Search for the cell housing the specified text and yield its (X, Y) center coordinate. 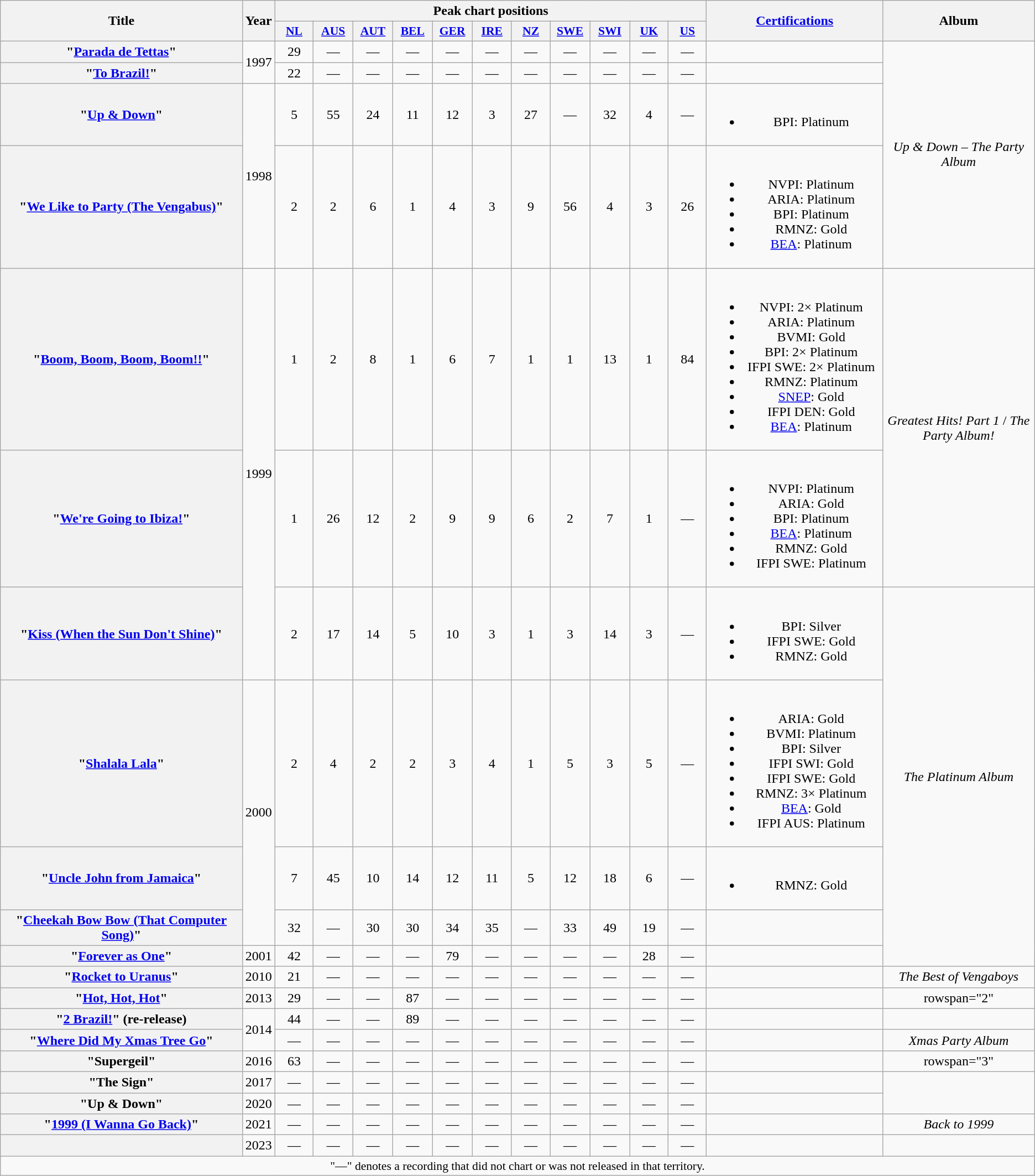
The Best of Vengaboys (959, 977)
ARIA: GoldBVMI: PlatinumBPI: SilverIFPI SWI: GoldIFPI SWE: GoldRMNZ: 3× PlatinumBEA: GoldIFPI AUS: Platinum (794, 763)
17 (333, 634)
"Where Did My Xmas Tree Go" (122, 1040)
"Supergeil" (122, 1061)
"Boom, Boom, Boom, Boom!!" (122, 360)
"2 Brazil!" (re-release) (122, 1019)
US (688, 32)
NVPI: 2× PlatinumARIA: PlatinumBVMI: GoldBPI: 2× PlatinumIFPI SWE: 2× PlatinumRMNZ: PlatinumSNEP: GoldIFPI DEN: GoldBEA: Platinum (794, 360)
87 (412, 998)
2001 (259, 956)
2016 (259, 1061)
AUS (333, 32)
"Rocket to Uranus" (122, 977)
2020 (259, 1104)
2017 (259, 1082)
2014 (259, 1029)
18 (609, 878)
24 (373, 115)
NL (294, 32)
"—" denotes a recording that did not chart or was not released in that territory. (517, 1166)
"We're Going to Ibiza!" (122, 519)
8 (373, 360)
Certifications (794, 21)
"Forever as One" (122, 956)
21 (294, 977)
Album (959, 21)
35 (492, 927)
19 (649, 927)
"The Sign" (122, 1082)
"Cheekah Bow Bow (That Computer Song)" (122, 927)
Year (259, 21)
27 (531, 115)
rowspan="3" (959, 1061)
BEL (412, 32)
1997 (259, 62)
UK (649, 32)
56 (570, 207)
2013 (259, 998)
RMNZ: Gold (794, 878)
Title (122, 21)
2023 (259, 1146)
45 (333, 878)
Greatest Hits! Part 1 / The Party Album! (959, 428)
42 (294, 956)
13 (609, 360)
NVPI: PlatinumARIA: PlatinumBPI: PlatinumRMNZ: GoldBEA: Platinum (794, 207)
"1999 (I Wanna Go Back)" (122, 1125)
"Uncle John from Jamaica" (122, 878)
63 (294, 1061)
1998 (259, 176)
79 (452, 956)
SWE (570, 32)
"Kiss (When the Sun Don't Shine)" (122, 634)
GER (452, 32)
34 (452, 927)
1999 (259, 474)
BPI: Platinum (794, 115)
"We Like to Party (The Vengabus)" (122, 207)
AUT (373, 32)
89 (412, 1019)
"Hot, Hot, Hot" (122, 998)
"Shalala Lala" (122, 763)
33 (570, 927)
Up & Down – The Party Album (959, 154)
SWI (609, 32)
22 (294, 72)
NZ (531, 32)
2010 (259, 977)
BPI: SilverIFPI SWE: GoldRMNZ: Gold (794, 634)
Back to 1999 (959, 1125)
44 (294, 1019)
Peak chart positions (491, 11)
84 (688, 360)
rowspan="2" (959, 998)
"To Brazil!" (122, 72)
55 (333, 115)
IRE (492, 32)
The Platinum Album (959, 777)
Xmas Party Album (959, 1040)
"Parada de Tettas" (122, 51)
49 (609, 927)
2000 (259, 813)
2021 (259, 1125)
28 (649, 956)
NVPI: PlatinumARIA: GoldBPI: PlatinumBEA: PlatinumRMNZ: GoldIFPI SWE: Platinum (794, 519)
